For the text-containing cell, return its midpoint in (X, Y) coordinate format. 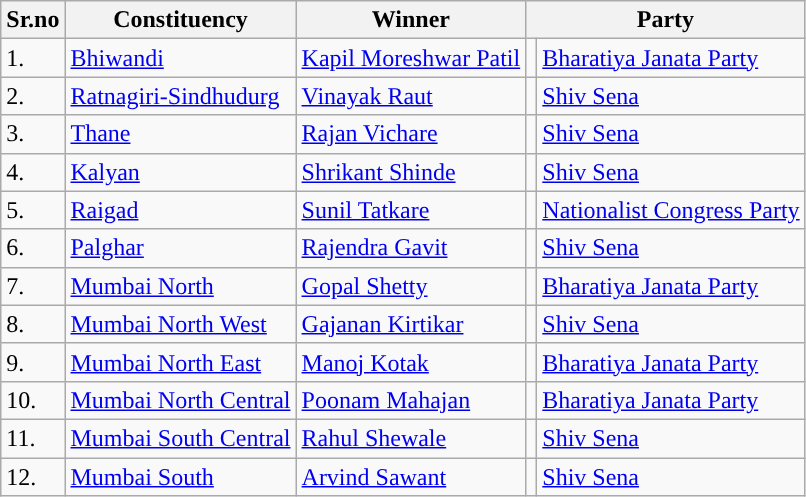
Mumbai North Central (180, 400)
Mumbai South Central (180, 438)
10. (33, 400)
Palghar (180, 248)
Gajanan Kirtikar (411, 324)
Mumbai North East (180, 362)
Raigad (180, 210)
8. (33, 324)
1. (33, 58)
Ratnagiri-Sindhudurg (180, 96)
11. (33, 438)
6. (33, 248)
Constituency (180, 20)
3. (33, 134)
Sr.no (33, 20)
Nationalist Congress Party (671, 210)
Shrikant Shinde (411, 172)
Winner (411, 20)
Rajan Vichare (411, 134)
Rahul Shewale (411, 438)
Kapil Moreshwar Patil (411, 58)
Poonam Mahajan (411, 400)
Mumbai South (180, 477)
Rajendra Gavit (411, 248)
4. (33, 172)
Vinayak Raut (411, 96)
12. (33, 477)
5. (33, 210)
Mumbai North (180, 286)
Kalyan (180, 172)
Sunil Tatkare (411, 210)
9. (33, 362)
Bhiwandi (180, 58)
2. (33, 96)
Manoj Kotak (411, 362)
Mumbai North West (180, 324)
7. (33, 286)
Thane (180, 134)
Party (666, 20)
Gopal Shetty (411, 286)
Arvind Sawant (411, 477)
